Scan for the cell matching the given text and deliver its (X, Y) coordinate at center. 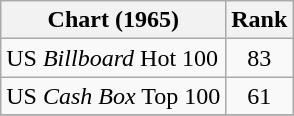
Rank (260, 20)
US Billboard Hot 100 (114, 58)
Chart (1965) (114, 20)
61 (260, 96)
83 (260, 58)
US Cash Box Top 100 (114, 96)
